Output the (x, y) coordinate of the center of the cell containing the given text.  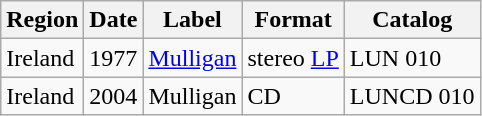
Region (42, 20)
Date (114, 20)
2004 (114, 96)
LUNCD 010 (412, 96)
CD (293, 96)
stereo LP (293, 58)
Catalog (412, 20)
1977 (114, 58)
Label (192, 20)
LUN 010 (412, 58)
Format (293, 20)
